Detect which cell encompasses the target text, then output its (x, y) center coordinate. 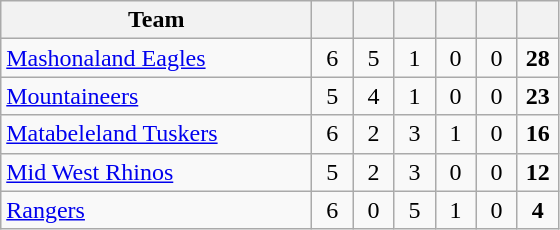
Mountaineers (156, 96)
28 (538, 58)
Rangers (156, 210)
Matabeleland Tuskers (156, 134)
Team (156, 20)
12 (538, 172)
Mid West Rhinos (156, 172)
Mashonaland Eagles (156, 58)
23 (538, 96)
16 (538, 134)
